Find where the given text appears and provide that cell's center as [X, Y] coordinate. 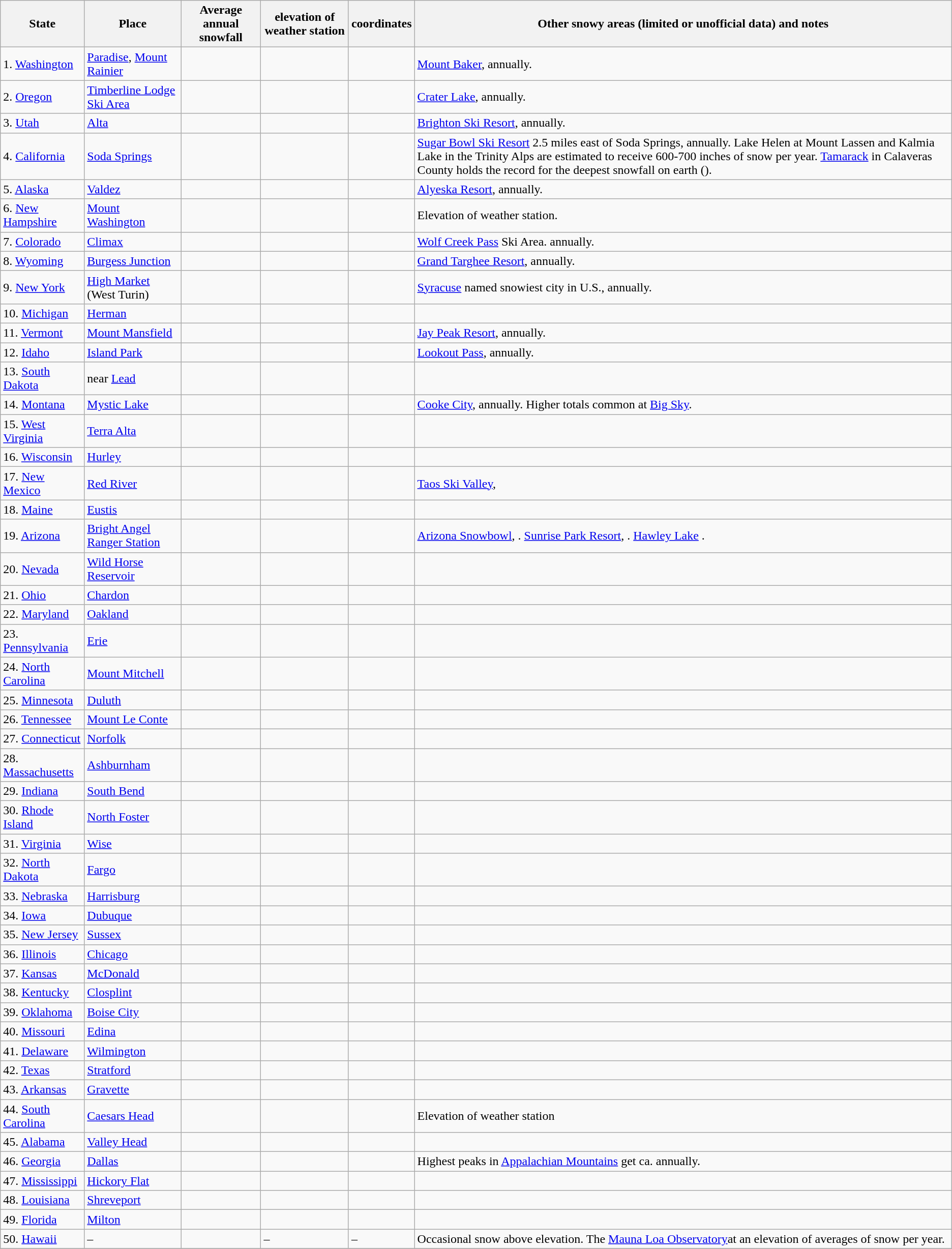
29. Indiana [43, 791]
Milton [133, 1220]
Elevation of weather station. [683, 216]
35. New Jersey [43, 935]
26. Tennessee [43, 719]
46. Georgia [43, 1162]
Shreveport [133, 1200]
4. California [43, 156]
22. Maryland [43, 614]
elevation of weather station [305, 24]
Boise City [133, 1012]
45. Alabama [43, 1142]
Mount Mansfield [133, 333]
11. Vermont [43, 333]
Dallas [133, 1162]
Other snowy areas (limited or unofficial data) and notes [683, 24]
Soda Springs [133, 156]
Wild Horse Reservoir [133, 569]
Chardon [133, 595]
10. Michigan [43, 313]
Jay Peak Resort, annually. [683, 333]
Eustis [133, 510]
17. New Mexico [43, 483]
Gravette [133, 1089]
37. Kansas [43, 973]
7. Colorado [43, 242]
Taos Ski Valley, [683, 483]
Oakland [133, 614]
Highest peaks in Appalachian Mountains get ca. annually. [683, 1162]
48. Louisiana [43, 1200]
Elevation of weather station [683, 1116]
Closplint [133, 993]
Average annual snowfall [221, 24]
Burgess Junction [133, 261]
49. Florida [43, 1220]
Alta [133, 123]
24. North Carolina [43, 673]
Wise [133, 844]
Island Park [133, 352]
Duluth [133, 700]
8. Wyoming [43, 261]
Hickory Flat [133, 1181]
16. Wisconsin [43, 457]
Arizona Snowbowl, . Sunrise Park Resort, . Hawley Lake . [683, 536]
Lookout Pass, annually. [683, 352]
36. Illinois [43, 954]
Caesars Head [133, 1116]
18. Maine [43, 510]
Alyeska Resort, annually. [683, 189]
Crater Lake, annually. [683, 97]
Paradise, Mount Rainier [133, 64]
31. Virginia [43, 844]
9. New York [43, 287]
Fargo [133, 870]
Mount Mitchell [133, 673]
21. Ohio [43, 595]
15. West Virginia [43, 431]
coordinates [381, 24]
Bright Angel Ranger Station [133, 536]
Wolf Creek Pass Ski Area. annually. [683, 242]
High Market (West Turin) [133, 287]
Mount Le Conte [133, 719]
Timberline Lodge Ski Area [133, 97]
5. Alaska [43, 189]
Brighton Ski Resort, annually. [683, 123]
19. Arizona [43, 536]
McDonald [133, 973]
State [43, 24]
50. Hawaii [43, 1239]
Place [133, 24]
Syracuse named snowiest city in U.S., annually. [683, 287]
Edina [133, 1031]
42. Texas [43, 1070]
47. Mississippi [43, 1181]
14. Montana [43, 405]
20. Nevada [43, 569]
39. Oklahoma [43, 1012]
Sussex [133, 935]
Valdez [133, 189]
Ashburnham [133, 765]
3. Utah [43, 123]
25. Minnesota [43, 700]
34. Iowa [43, 915]
27. Connecticut [43, 738]
Mount Baker, annually. [683, 64]
12. Idaho [43, 352]
Grand Targhee Resort, annually. [683, 261]
North Foster [133, 818]
Hurley [133, 457]
2. Oregon [43, 97]
Chicago [133, 954]
Stratford [133, 1070]
Cooke City, annually. Higher totals common at Big Sky. [683, 405]
44. South Carolina [43, 1116]
Norfolk [133, 738]
Erie [133, 641]
23. Pennsylvania [43, 641]
Red River [133, 483]
Mount Washington [133, 216]
28. Massachusetts [43, 765]
Mystic Lake [133, 405]
Harrisburg [133, 896]
Herman [133, 313]
Wilmington [133, 1051]
32. North Dakota [43, 870]
41. Delaware [43, 1051]
33. Nebraska [43, 896]
South Bend [133, 791]
Valley Head [133, 1142]
Occasional snow above elevation. The Mauna Loa Observatoryat an elevation of averages of snow per year. [683, 1239]
near Lead [133, 378]
38. Kentucky [43, 993]
43. Arkansas [43, 1089]
Climax [133, 242]
Dubuque [133, 915]
1. Washington [43, 64]
6. New Hampshire [43, 216]
30. Rhode Island [43, 818]
Terra Alta [133, 431]
13. South Dakota [43, 378]
40. Missouri [43, 1031]
